Extract the (X, Y) coordinate from the center of the cell holding the provided text.  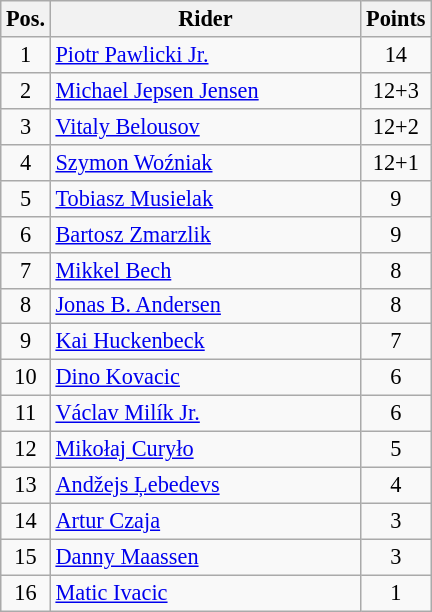
11 (26, 414)
Kai Huckenbeck (205, 342)
Tobiasz Musielak (205, 198)
Michael Jepsen Jensen (205, 90)
Andžejs Ļebedevs (205, 485)
15 (26, 557)
Bartosz Zmarzlik (205, 234)
Danny Maassen (205, 557)
16 (26, 593)
Jonas B. Andersen (205, 306)
Dino Kovacic (205, 378)
12+2 (396, 126)
Matic Ivacic (205, 593)
12+1 (396, 162)
Mikkel Bech (205, 270)
Artur Czaja (205, 521)
Szymon Woźniak (205, 162)
Piotr Pawlicki Jr. (205, 55)
12+3 (396, 90)
Vitaly Belousov (205, 126)
Rider (205, 19)
Pos. (26, 19)
12 (26, 450)
Mikołaj Curyło (205, 450)
Points (396, 19)
13 (26, 485)
2 (26, 90)
10 (26, 378)
Václav Milík Jr. (205, 414)
